Detect which cell encompasses the target text, then output its (X, Y) center coordinate. 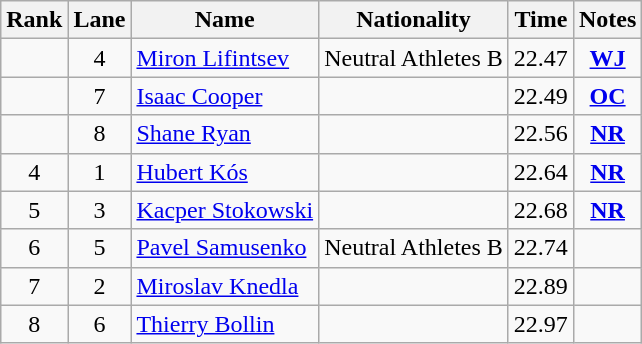
Pavel Samusenko (225, 248)
WJ (607, 58)
2 (100, 286)
Miroslav Knedla (225, 286)
22.89 (540, 286)
Thierry Bollin (225, 324)
22.64 (540, 172)
22.97 (540, 324)
Shane Ryan (225, 134)
1 (100, 172)
OC (607, 96)
Notes (607, 20)
Hubert Kós (225, 172)
3 (100, 210)
Time (540, 20)
Isaac Cooper (225, 96)
Miron Lifintsev (225, 58)
Nationality (414, 20)
22.47 (540, 58)
22.49 (540, 96)
22.74 (540, 248)
22.56 (540, 134)
Rank (34, 20)
Name (225, 20)
22.68 (540, 210)
Lane (100, 20)
Kacper Stokowski (225, 210)
